Find where the given text appears and provide that cell's center as (x, y) coordinate. 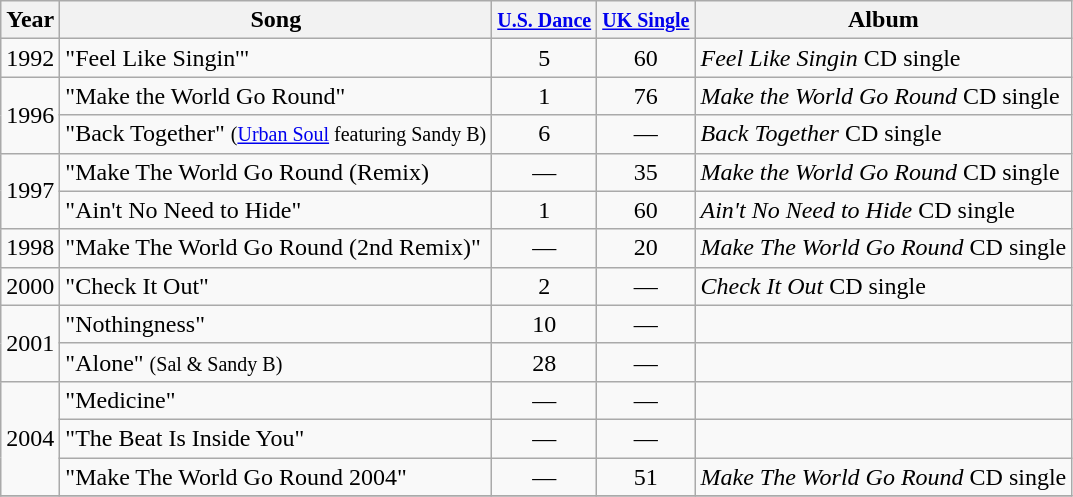
2000 (30, 286)
"Medicine" (276, 400)
1998 (30, 248)
"Alone" (Sal & Sandy B) (276, 362)
"The Beat Is Inside You" (276, 438)
1997 (30, 191)
35 (646, 172)
UK Single (646, 20)
20 (646, 248)
"Make The World Go Round (2nd Remix)" (276, 248)
5 (544, 58)
6 (544, 134)
Back Together CD single (884, 134)
"Make the World Go Round" (276, 96)
1996 (30, 115)
Song (276, 20)
2 (544, 286)
28 (544, 362)
10 (544, 324)
Year (30, 20)
51 (646, 477)
1992 (30, 58)
"Make The World Go Round (Remix) (276, 172)
2001 (30, 343)
U.S. Dance (544, 20)
Ain't No Need to Hide CD single (884, 210)
Check It Out CD single (884, 286)
"Make The World Go Round 2004" (276, 477)
"Ain't No Need to Hide" (276, 210)
76 (646, 96)
2004 (30, 438)
"Nothingness" (276, 324)
"Feel Like Singin'" (276, 58)
"Check It Out" (276, 286)
"Back Together" (Urban Soul featuring Sandy B) (276, 134)
Album (884, 20)
Feel Like Singin CD single (884, 58)
